Scan for the cell matching the given text and deliver its (X, Y) coordinate at center. 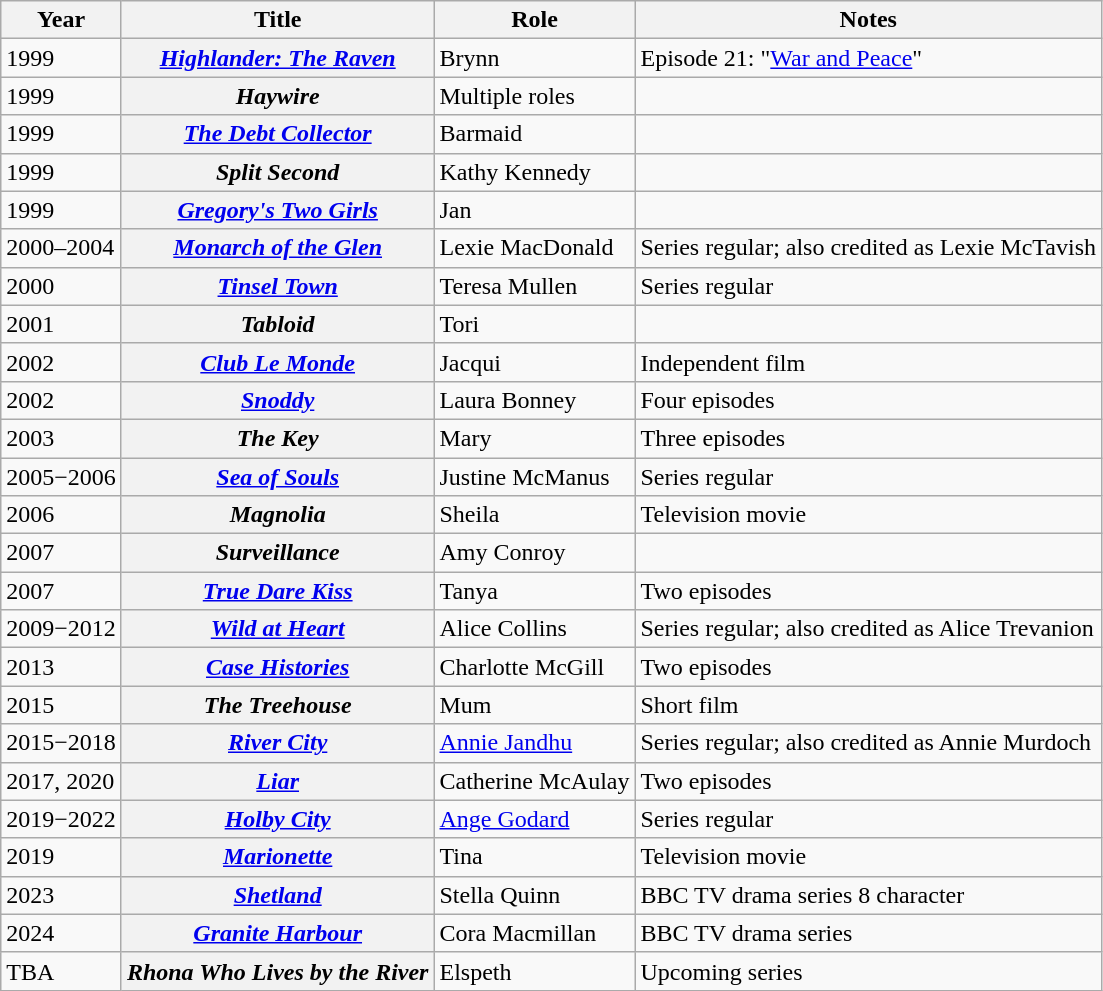
2017, 2020 (62, 781)
Gregory's Two Girls (278, 210)
2006 (62, 515)
Mum (534, 705)
The Debt Collector (278, 134)
BBC TV drama series (868, 933)
Sheila (534, 515)
Jan (534, 210)
The Key (278, 438)
Brynn (534, 58)
Jacqui (534, 362)
Justine McManus (534, 477)
Year (62, 20)
2019−2022 (62, 819)
Tanya (534, 591)
Liar (278, 781)
Short film (868, 705)
2015 (62, 705)
2024 (62, 933)
Shetland (278, 895)
2000 (62, 286)
Ange Godard (534, 819)
Multiple roles (534, 96)
Annie Jandhu (534, 743)
2000–2004 (62, 248)
True Dare Kiss (278, 591)
Kathy Kennedy (534, 172)
Notes (868, 20)
2001 (62, 324)
Case Histories (278, 667)
Sea of Souls (278, 477)
Snoddy (278, 400)
Charlotte McGill (534, 667)
Series regular; also credited as Lexie McTavish (868, 248)
Wild at Heart (278, 629)
2003 (62, 438)
2023 (62, 895)
2013 (62, 667)
River City (278, 743)
Tina (534, 857)
Role (534, 20)
Three episodes (868, 438)
Episode 21: "War and Peace" (868, 58)
Holby City (278, 819)
Magnolia (278, 515)
Lexie MacDonald (534, 248)
Alice Collins (534, 629)
Highlander: The Raven (278, 58)
Title (278, 20)
Upcoming series (868, 971)
2015−2018 (62, 743)
Rhona Who Lives by the River (278, 971)
Tabloid (278, 324)
2005−2006 (62, 477)
Haywire (278, 96)
Granite Harbour (278, 933)
Independent film (868, 362)
Catherine McAulay (534, 781)
TBA (62, 971)
Tinsel Town (278, 286)
BBC TV drama series 8 character (868, 895)
Barmaid (534, 134)
Teresa Mullen (534, 286)
Stella Quinn (534, 895)
Monarch of the Glen (278, 248)
Cora Macmillan (534, 933)
Tori (534, 324)
Split Second (278, 172)
Elspeth (534, 971)
Series regular; also credited as Alice Trevanion (868, 629)
Amy Conroy (534, 553)
Club Le Monde (278, 362)
The Treehouse (278, 705)
Four episodes (868, 400)
Series regular; also credited as Annie Murdoch (868, 743)
Surveillance (278, 553)
2009−2012 (62, 629)
Mary (534, 438)
Marionette (278, 857)
Laura Bonney (534, 400)
2019 (62, 857)
